Pinpoint the cell where the given text exists, returning its (x, y) midpoint coordinate. 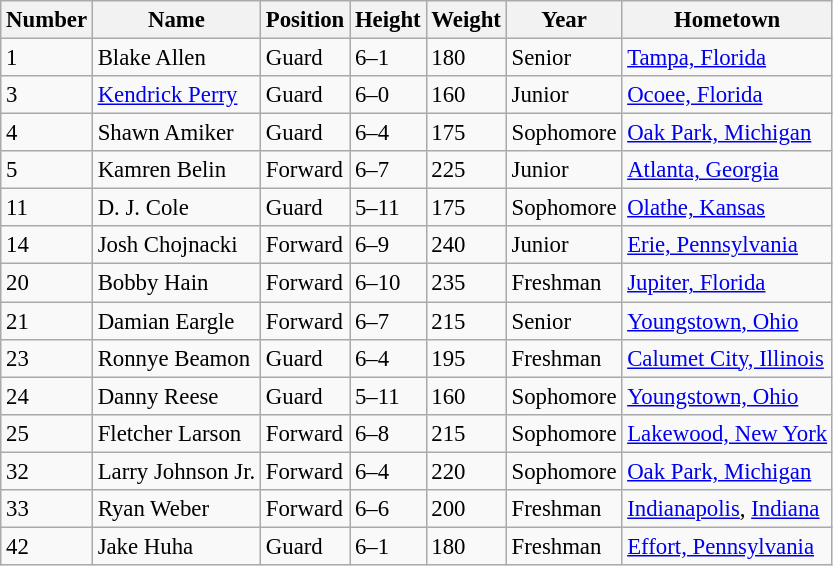
6–8 (388, 433)
Erie, Pennsylvania (728, 245)
200 (466, 509)
Kamren Belin (176, 170)
24 (47, 396)
14 (47, 245)
Indianapolis, Indiana (728, 509)
Kendrick Perry (176, 95)
6–0 (388, 95)
42 (47, 546)
235 (466, 283)
Tampa, Florida (728, 58)
Olathe, Kansas (728, 208)
25 (47, 433)
Bobby Hain (176, 283)
Ronnye Beamon (176, 358)
D. J. Cole (176, 208)
Ryan Weber (176, 509)
6–6 (388, 509)
21 (47, 321)
Name (176, 20)
Jake Huha (176, 546)
Damian Eargle (176, 321)
Shawn Amiker (176, 133)
Atlanta, Georgia (728, 170)
Larry Johnson Jr. (176, 471)
Danny Reese (176, 396)
6–9 (388, 245)
Effort, Pennsylvania (728, 546)
Year (564, 20)
23 (47, 358)
3 (47, 95)
6–10 (388, 283)
11 (47, 208)
Hometown (728, 20)
225 (466, 170)
33 (47, 509)
20 (47, 283)
195 (466, 358)
32 (47, 471)
Height (388, 20)
Number (47, 20)
Weight (466, 20)
5 (47, 170)
Lakewood, New York (728, 433)
4 (47, 133)
240 (466, 245)
Blake Allen (176, 58)
Josh Chojnacki (176, 245)
Calumet City, Illinois (728, 358)
Ocoee, Florida (728, 95)
Jupiter, Florida (728, 283)
Fletcher Larson (176, 433)
1 (47, 58)
220 (466, 471)
Position (306, 20)
